Return (X, Y) of the center of cell containing provided text 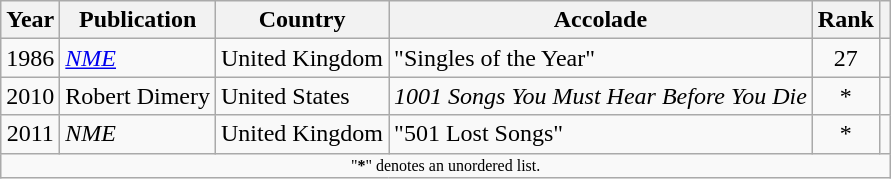
2011 (30, 134)
Accolade (601, 20)
"501 Lost Songs" (601, 134)
"Singles of the Year" (601, 58)
"*" denotes an unordered list. (446, 165)
United States (302, 96)
Rank (846, 20)
1001 Songs You Must Hear Before You Die (601, 96)
27 (846, 58)
2010 (30, 96)
Country (302, 20)
Robert Dimery (138, 96)
Publication (138, 20)
Year (30, 20)
1986 (30, 58)
